Detect which cell encompasses the target text, then output its (x, y) center coordinate. 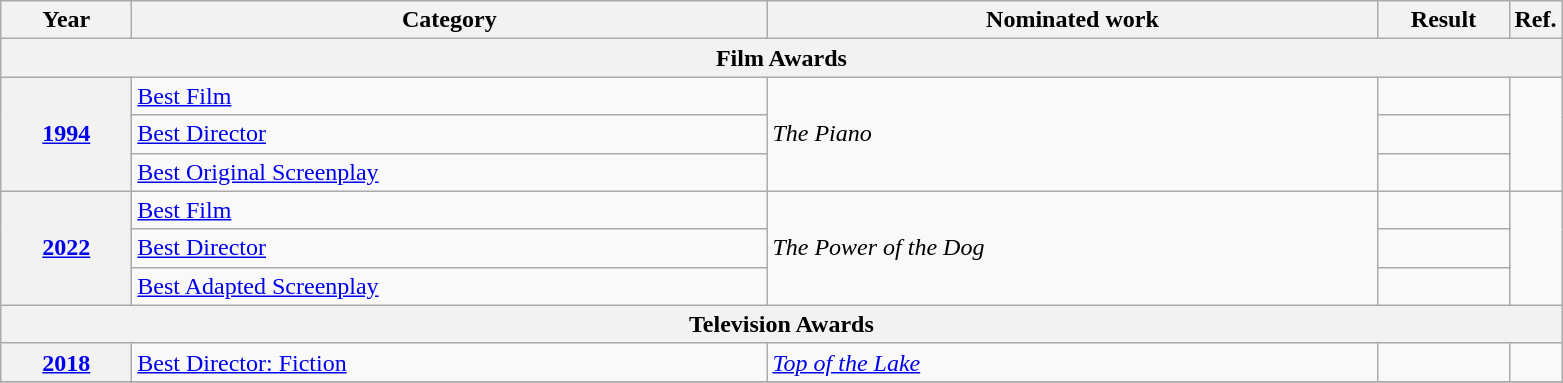
The Piano (1072, 134)
Best Adapted Screenplay (450, 286)
Category (450, 20)
Nominated work (1072, 20)
Year (66, 20)
Result (1444, 20)
Television Awards (782, 324)
Best Director: Fiction (450, 362)
Best Original Screenplay (450, 172)
Ref. (1536, 20)
Film Awards (782, 58)
Top of the Lake (1072, 362)
The Power of the Dog (1072, 248)
2022 (66, 248)
1994 (66, 134)
2018 (66, 362)
